Provide the (x, y) coordinate of the cell's center where the given text is located.  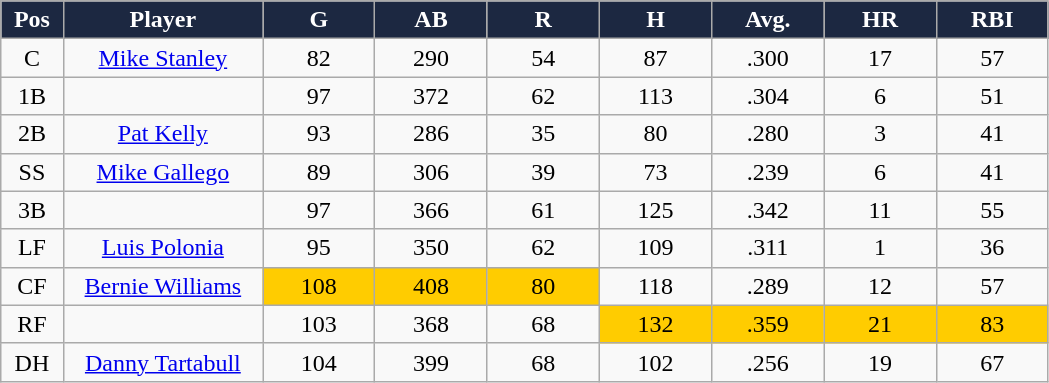
113 (655, 96)
87 (655, 58)
103 (319, 324)
286 (431, 134)
3B (32, 210)
.311 (768, 248)
61 (543, 210)
2B (32, 134)
83 (992, 324)
67 (992, 362)
.239 (768, 172)
118 (655, 286)
SS (32, 172)
35 (543, 134)
350 (431, 248)
73 (655, 172)
17 (880, 58)
Pat Kelly (163, 134)
108 (319, 286)
H (655, 20)
1B (32, 96)
Luis Polonia (163, 248)
51 (992, 96)
368 (431, 324)
366 (431, 210)
408 (431, 286)
21 (880, 324)
HR (880, 20)
DH (32, 362)
1 (880, 248)
104 (319, 362)
93 (319, 134)
82 (319, 58)
Player (163, 20)
39 (543, 172)
95 (319, 248)
G (319, 20)
Mike Gallego (163, 172)
RF (32, 324)
Avg. (768, 20)
AB (431, 20)
C (32, 58)
3 (880, 134)
306 (431, 172)
290 (431, 58)
.300 (768, 58)
132 (655, 324)
372 (431, 96)
Bernie Williams (163, 286)
36 (992, 248)
55 (992, 210)
399 (431, 362)
.280 (768, 134)
.256 (768, 362)
Pos (32, 20)
.289 (768, 286)
.304 (768, 96)
RBI (992, 20)
19 (880, 362)
12 (880, 286)
125 (655, 210)
.342 (768, 210)
Mike Stanley (163, 58)
LF (32, 248)
54 (543, 58)
11 (880, 210)
102 (655, 362)
CF (32, 286)
89 (319, 172)
Danny Tartabull (163, 362)
R (543, 20)
.359 (768, 324)
109 (655, 248)
